Determine the (x, y) coordinate at the center of the cell enclosing the given text.  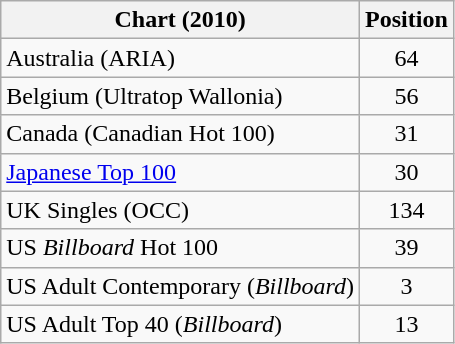
134 (407, 210)
US Billboard Hot 100 (180, 248)
Japanese Top 100 (180, 172)
Belgium (Ultratop Wallonia) (180, 96)
Chart (2010) (180, 20)
30 (407, 172)
64 (407, 58)
US Adult Top 40 (Billboard) (180, 324)
US Adult Contemporary (Billboard) (180, 286)
Position (407, 20)
31 (407, 134)
39 (407, 248)
Canada (Canadian Hot 100) (180, 134)
Australia (ARIA) (180, 58)
3 (407, 286)
UK Singles (OCC) (180, 210)
56 (407, 96)
13 (407, 324)
